Detect which cell encompasses the target text, then output its (X, Y) center coordinate. 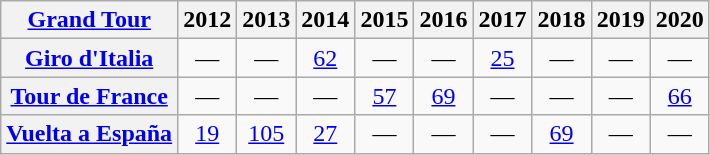
57 (384, 96)
2012 (208, 20)
2018 (562, 20)
2015 (384, 20)
62 (326, 58)
25 (502, 58)
66 (680, 96)
2017 (502, 20)
Giro d'Italia (90, 58)
2013 (266, 20)
Grand Tour (90, 20)
19 (208, 134)
2020 (680, 20)
2014 (326, 20)
2019 (620, 20)
Vuelta a España (90, 134)
Tour de France (90, 96)
27 (326, 134)
105 (266, 134)
2016 (444, 20)
